Pinpoint the cell where the given text exists, returning its (X, Y) midpoint coordinate. 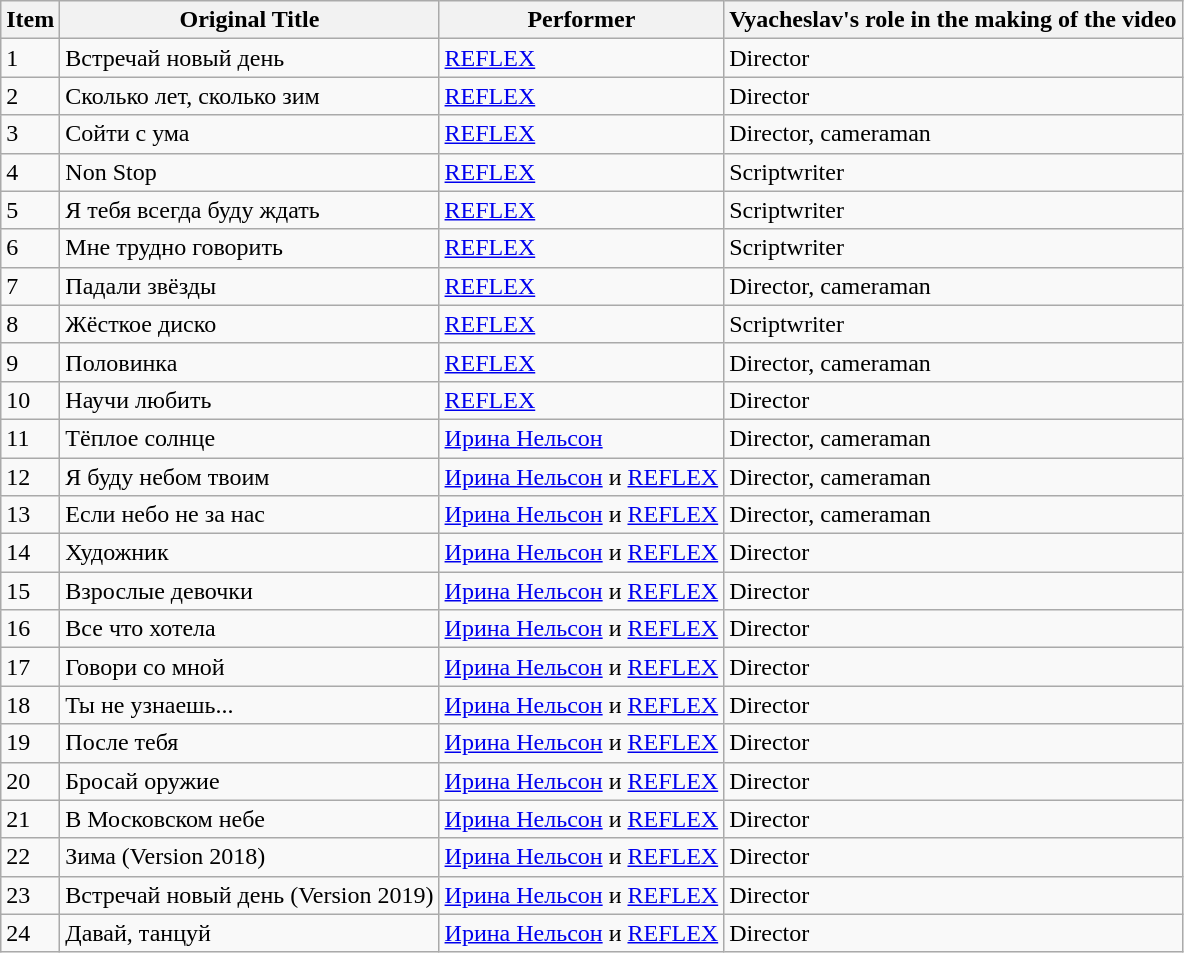
Все что хотела (250, 629)
9 (30, 362)
Ты не узнаешь... (250, 705)
17 (30, 667)
2 (30, 96)
20 (30, 781)
3 (30, 134)
8 (30, 324)
18 (30, 705)
Встречай новый день (Version 2019) (250, 895)
21 (30, 819)
13 (30, 515)
16 (30, 629)
24 (30, 933)
В Московском небе (250, 819)
12 (30, 477)
Падали звёзды (250, 286)
Сколько лет, сколько зим (250, 96)
Я буду небом твоим (250, 477)
Говори со мной (250, 667)
Если небо не за нас (250, 515)
14 (30, 553)
10 (30, 400)
Давай, танцуй (250, 933)
Научи любить (250, 400)
Зима (Version 2018) (250, 857)
После тебя (250, 743)
22 (30, 857)
19 (30, 743)
Половинка (250, 362)
Жёсткое диско (250, 324)
Я тебя всегда буду ждать (250, 210)
Сойти с ума (250, 134)
Vyacheslav's role in the making of the video (953, 20)
Художник (250, 553)
Встречай новый день (250, 58)
Бросай оружие (250, 781)
Non Stop (250, 172)
23 (30, 895)
Performer (582, 20)
15 (30, 591)
Item (30, 20)
1 (30, 58)
11 (30, 438)
5 (30, 210)
Тёплое солнце (250, 438)
Мне трудно говорить (250, 248)
Ирина Нельсон (582, 438)
4 (30, 172)
Original Title (250, 20)
7 (30, 286)
6 (30, 248)
Взрослые девочки (250, 591)
